Identify which cell holds the provided text, then report its (x, y) central coordinate. 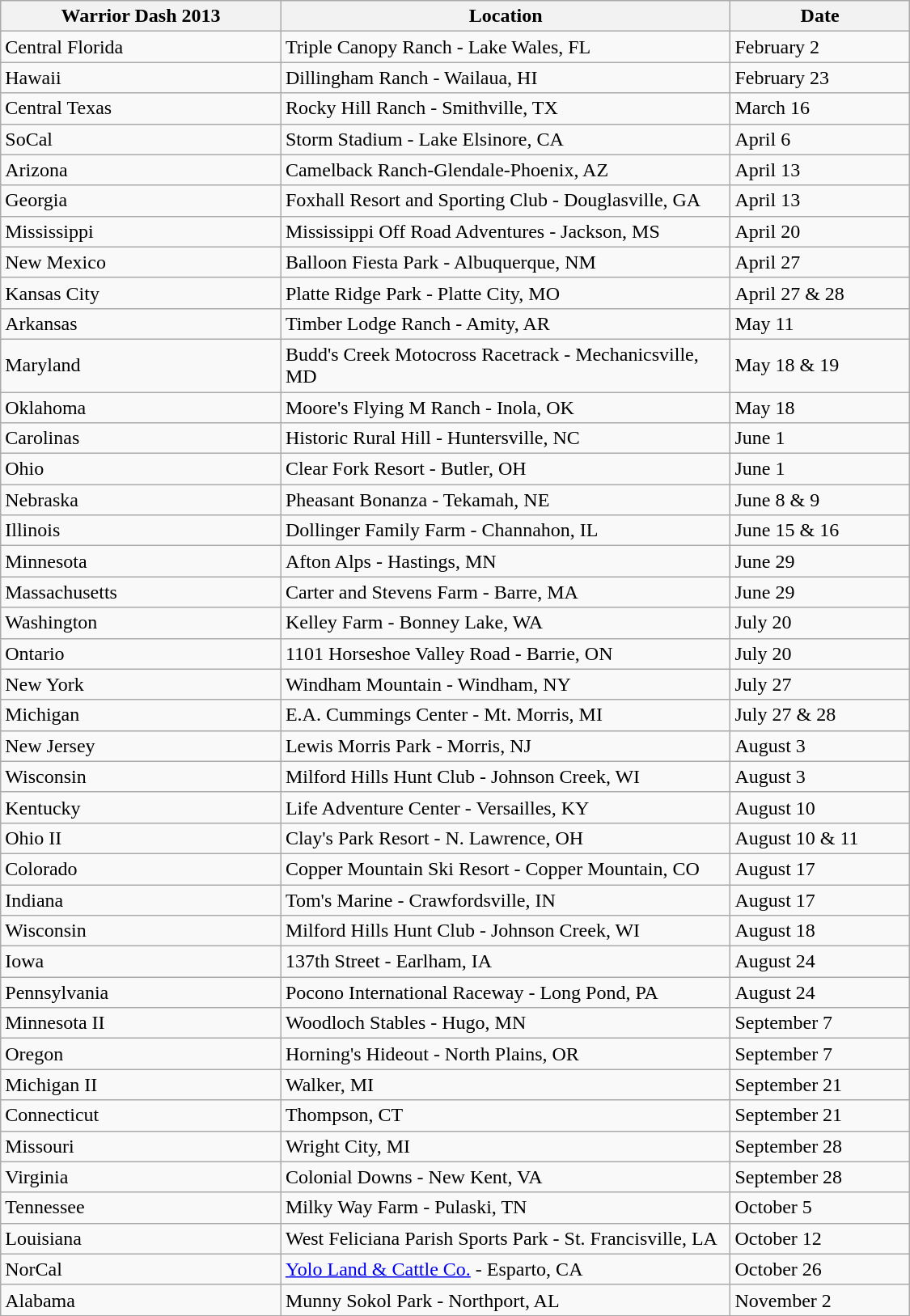
June 15 & 16 (820, 531)
Kansas City (141, 293)
Mississippi Off Road Adventures - Jackson, MS (506, 231)
Kelley Farm - Bonney Lake, WA (506, 623)
Illinois (141, 531)
Woodloch Stables - Hugo, MN (506, 1023)
Michigan II (141, 1085)
NorCal (141, 1269)
August 10 (820, 807)
Location (506, 16)
137th Street - Earlham, IA (506, 962)
Nebraska (141, 500)
Central Florida (141, 47)
Maryland (141, 366)
Carolinas (141, 438)
Budd's Creek Motocross Racetrack - Mechanicsville, MD (506, 366)
May 18 (820, 407)
Afton Alps - Hastings, MN (506, 561)
New Jersey (141, 746)
April 20 (820, 231)
July 27 & 28 (820, 715)
May 18 & 19 (820, 366)
Tom's Marine - Crawfordsville, IN (506, 900)
November 2 (820, 1300)
Balloon Fiesta Park - Albuquerque, NM (506, 262)
Arkansas (141, 324)
West Feliciana Parish Sports Park - St. Francisville, LA (506, 1238)
Wright City, MI (506, 1146)
June 8 & 9 (820, 500)
Moore's Flying M Ranch - Inola, OK (506, 407)
1101 Horseshoe Valley Road - Barrie, ON (506, 654)
Colonial Downs - New Kent, VA (506, 1177)
August 18 (820, 931)
Pennsylvania (141, 992)
Massachusetts (141, 592)
Ontario (141, 654)
Colorado (141, 869)
Iowa (141, 962)
Minnesota II (141, 1023)
Lewis Morris Park - Morris, NJ (506, 746)
Mississippi (141, 231)
Kentucky (141, 807)
Central Texas (141, 108)
February 23 (820, 78)
August 10 & 11 (820, 838)
Washington (141, 623)
Foxhall Resort and Sporting Club - Douglasville, GA (506, 201)
Arizona (141, 170)
Life Adventure Center - Versailles, KY (506, 807)
Louisiana (141, 1238)
Hawaii (141, 78)
Michigan (141, 715)
Clay's Park Resort - N. Lawrence, OH (506, 838)
October 26 (820, 1269)
October 5 (820, 1208)
Ohio II (141, 838)
Copper Mountain Ski Resort - Copper Mountain, CO (506, 869)
Windham Mountain - Windham, NY (506, 684)
Horning's Hideout - North Plains, OR (506, 1054)
April 27 & 28 (820, 293)
Milky Way Farm - Pulaski, TN (506, 1208)
Alabama (141, 1300)
March 16 (820, 108)
October 12 (820, 1238)
Oklahoma (141, 407)
Triple Canopy Ranch - Lake Wales, FL (506, 47)
Connecticut (141, 1115)
Dillingham Ranch - Wailaua, HI (506, 78)
Date (820, 16)
April 27 (820, 262)
Georgia (141, 201)
Virginia (141, 1177)
Yolo Land & Cattle Co. - Esparto, CA (506, 1269)
Minnesota (141, 561)
Timber Lodge Ranch - Amity, AR (506, 324)
Tennessee (141, 1208)
Warrior Dash 2013 (141, 16)
Oregon (141, 1054)
Camelback Ranch-Glendale-Phoenix, AZ (506, 170)
Storm Stadium - Lake Elsinore, CA (506, 139)
Historic Rural Hill - Huntersville, NC (506, 438)
Walker, MI (506, 1085)
Pheasant Bonanza - Tekamah, NE (506, 500)
E.A. Cummings Center - Mt. Morris, MI (506, 715)
February 2 (820, 47)
SoCal (141, 139)
Carter and Stevens Farm - Barre, MA (506, 592)
Munny Sokol Park - Northport, AL (506, 1300)
Platte Ridge Park - Platte City, MO (506, 293)
New York (141, 684)
Dollinger Family Farm - Channahon, IL (506, 531)
May 11 (820, 324)
Thompson, CT (506, 1115)
Clear Fork Resort - Butler, OH (506, 469)
Rocky Hill Ranch - Smithville, TX (506, 108)
Pocono International Raceway - Long Pond, PA (506, 992)
July 27 (820, 684)
April 6 (820, 139)
Ohio (141, 469)
Indiana (141, 900)
New Mexico (141, 262)
Missouri (141, 1146)
